Search for the cell housing the specified text and yield its (X, Y) center coordinate. 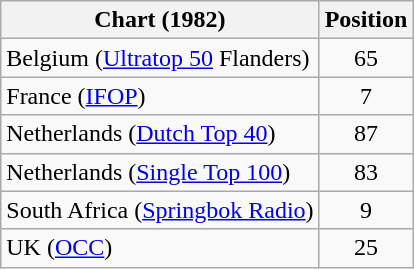
Belgium (Ultratop 50 Flanders) (160, 58)
UK (OCC) (160, 248)
Chart (1982) (160, 20)
Position (366, 20)
France (IFOP) (160, 96)
87 (366, 134)
Netherlands (Dutch Top 40) (160, 134)
Netherlands (Single Top 100) (160, 172)
65 (366, 58)
South Africa (Springbok Radio) (160, 210)
25 (366, 248)
9 (366, 210)
7 (366, 96)
83 (366, 172)
